Return (x, y) of the center of cell containing provided text 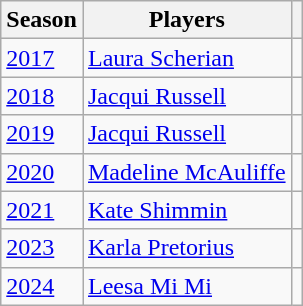
2018 (42, 96)
Leesa Mi Mi (186, 286)
Kate Shimmin (186, 210)
Laura Scherian (186, 58)
2020 (42, 172)
Madeline McAuliffe (186, 172)
Karla Pretorius (186, 248)
Players (186, 20)
2017 (42, 58)
2023 (42, 248)
2019 (42, 134)
2024 (42, 286)
Season (42, 20)
2021 (42, 210)
